Determine the (X, Y) coordinate at the center of the cell enclosing the given text.  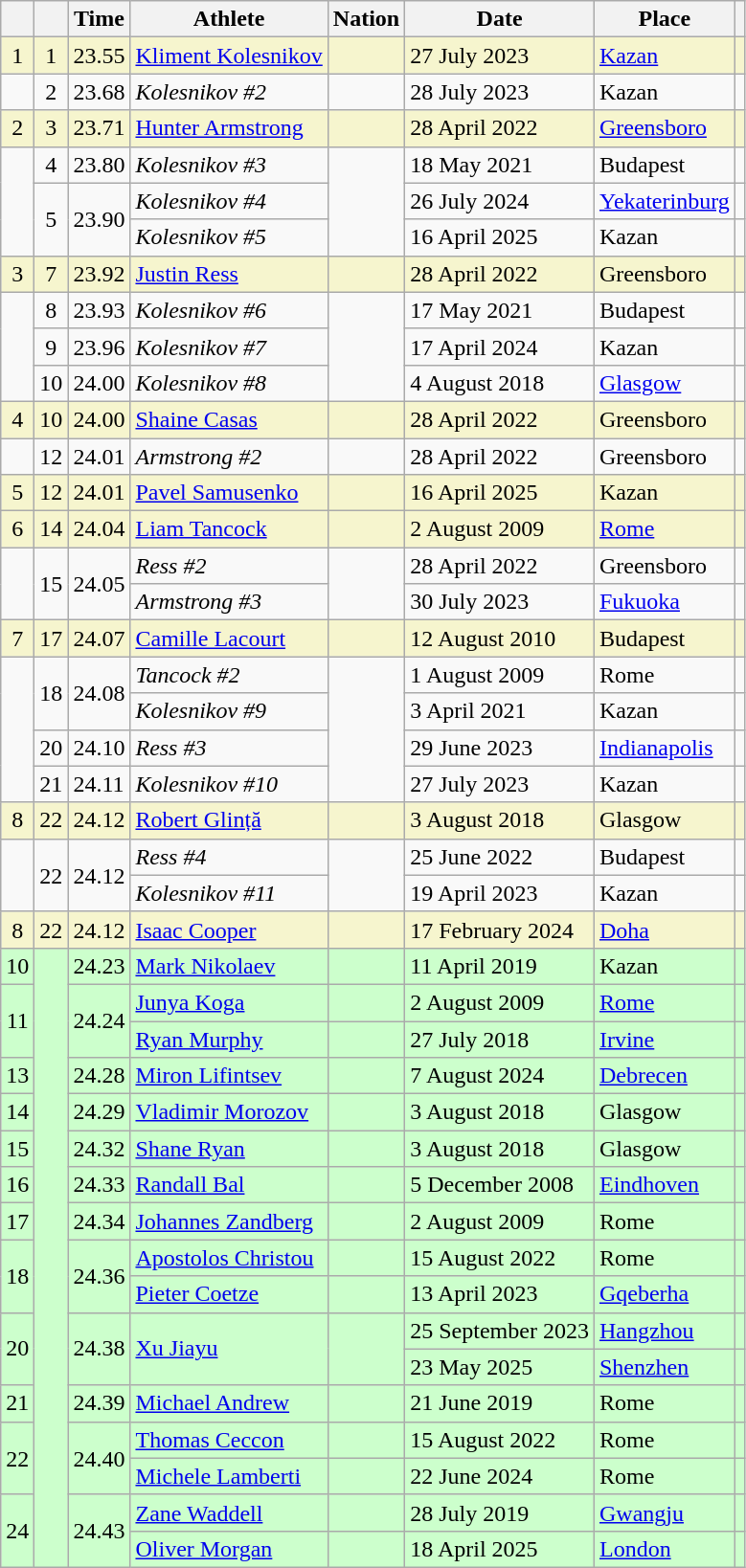
24 (17, 1531)
Isaac Cooper (229, 930)
Ryan Murphy (229, 1039)
Tancock #2 (229, 675)
23.93 (100, 310)
Hangzhou (665, 1331)
Athlete (229, 19)
Irvine (665, 1039)
25 September 2023 (500, 1331)
17 February 2024 (500, 930)
24.23 (100, 966)
23.80 (100, 165)
Oliver Morgan (229, 1549)
Kolesnikov #3 (229, 165)
Zane Waddell (229, 1512)
Kolesnikov #4 (229, 201)
19 April 2023 (500, 893)
24.29 (100, 1112)
Randall Bal (229, 1185)
24.39 (100, 1403)
23.55 (100, 56)
Doha (665, 930)
Time (100, 19)
24.43 (100, 1531)
13 April 2023 (500, 1294)
24.33 (100, 1185)
Thomas Ceccon (229, 1440)
Kolesnikov #2 (229, 92)
25 June 2022 (500, 857)
24.38 (100, 1349)
Kolesnikov #5 (229, 237)
27 July 2018 (500, 1039)
Johannes Zandberg (229, 1221)
1 August 2009 (500, 675)
Place (665, 19)
24.10 (100, 748)
24.11 (100, 784)
11 April 2019 (500, 966)
Xu Jiayu (229, 1349)
Vladimir Morozov (229, 1112)
5 December 2008 (500, 1185)
23.90 (100, 219)
24.32 (100, 1149)
Ress #3 (229, 748)
Armstrong #3 (229, 602)
Kolesnikov #7 (229, 347)
13 (17, 1076)
28 July 2019 (500, 1512)
Liam Tancock (229, 529)
Hunter Armstrong (229, 128)
Camille Lacourt (229, 638)
29 June 2023 (500, 748)
12 August 2010 (500, 638)
Kolesnikov #9 (229, 711)
17 May 2021 (500, 310)
Gqeberha (665, 1294)
23.96 (100, 347)
Ress #2 (229, 566)
24.28 (100, 1076)
18 May 2021 (500, 165)
Debrecen (665, 1076)
Kolesnikov #8 (229, 383)
London (665, 1549)
Yekaterinburg (665, 201)
23.71 (100, 128)
Kolesnikov #6 (229, 310)
Fukuoka (665, 602)
Apostolos Christou (229, 1258)
Shenzhen (665, 1367)
Armstrong #2 (229, 457)
Michele Lamberti (229, 1476)
24.04 (100, 529)
26 July 2024 (500, 201)
30 July 2023 (500, 602)
Eindhoven (665, 1185)
23.92 (100, 274)
9 (52, 347)
24.40 (100, 1458)
Kolesnikov #11 (229, 893)
Ress #4 (229, 857)
Miron Lifintsev (229, 1076)
3 April 2021 (500, 711)
24.34 (100, 1221)
Nation (366, 19)
7 August 2024 (500, 1076)
6 (17, 529)
24.36 (100, 1276)
Shane Ryan (229, 1149)
24.05 (100, 584)
11 (17, 1020)
Kliment Kolesnikov (229, 56)
24.24 (100, 1020)
17 April 2024 (500, 347)
Shaine Casas (229, 419)
24.08 (100, 693)
21 June 2019 (500, 1403)
Pieter Coetze (229, 1294)
22 June 2024 (500, 1476)
4 August 2018 (500, 383)
28 July 2023 (500, 92)
Indianapolis (665, 748)
Justin Ress (229, 274)
16 (17, 1185)
18 April 2025 (500, 1549)
Mark Nikolaev (229, 966)
23 May 2025 (500, 1367)
Kolesnikov #10 (229, 784)
23.68 (100, 92)
Pavel Samusenko (229, 493)
Michael Andrew (229, 1403)
Date (500, 19)
Robert Glință (229, 820)
Junya Koga (229, 1002)
Gwangju (665, 1512)
24.07 (100, 638)
